Scan for the cell matching the given text and deliver its (x, y) coordinate at center. 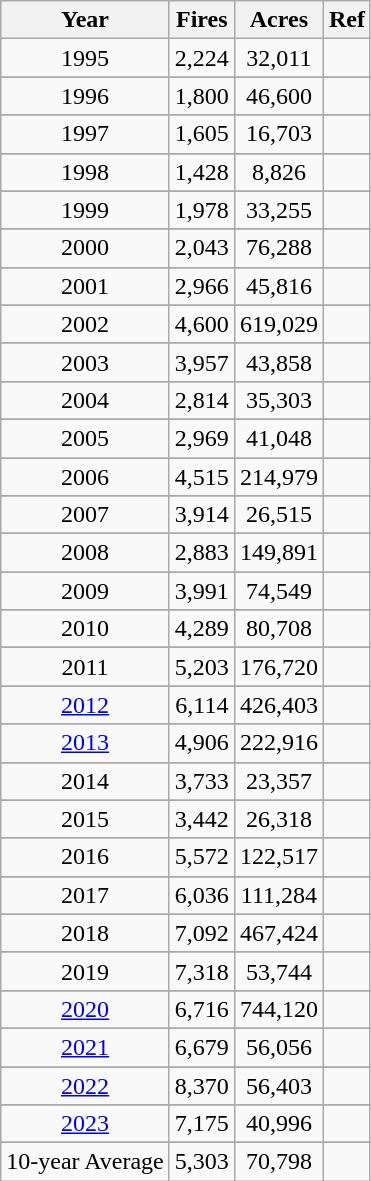
2016 (86, 857)
2020 (86, 1009)
2010 (86, 629)
45,816 (278, 286)
4,906 (202, 743)
43,858 (278, 362)
2006 (86, 477)
122,517 (278, 857)
53,744 (278, 971)
1997 (86, 134)
6,114 (202, 705)
1,978 (202, 210)
23,357 (278, 781)
2000 (86, 248)
Ref (346, 20)
4,289 (202, 629)
8,826 (278, 172)
2002 (86, 324)
744,120 (278, 1009)
Acres (278, 20)
222,916 (278, 743)
70,798 (278, 1162)
176,720 (278, 667)
6,716 (202, 1009)
8,370 (202, 1085)
619,029 (278, 324)
1,800 (202, 96)
3,442 (202, 819)
2015 (86, 819)
2018 (86, 933)
3,957 (202, 362)
76,288 (278, 248)
2012 (86, 705)
Fires (202, 20)
1998 (86, 172)
2,969 (202, 438)
149,891 (278, 553)
1995 (86, 58)
26,515 (278, 515)
2003 (86, 362)
2019 (86, 971)
2,043 (202, 248)
5,203 (202, 667)
2014 (86, 781)
32,011 (278, 58)
2004 (86, 400)
2023 (86, 1124)
2013 (86, 743)
214,979 (278, 477)
1996 (86, 96)
80,708 (278, 629)
2007 (86, 515)
111,284 (278, 895)
16,703 (278, 134)
2021 (86, 1047)
2011 (86, 667)
10-year Average (86, 1162)
2008 (86, 553)
56,403 (278, 1085)
2001 (86, 286)
3,914 (202, 515)
7,175 (202, 1124)
5,572 (202, 857)
2,966 (202, 286)
2022 (86, 1085)
6,036 (202, 895)
33,255 (278, 210)
426,403 (278, 705)
7,092 (202, 933)
5,303 (202, 1162)
1,605 (202, 134)
467,424 (278, 933)
2005 (86, 438)
56,056 (278, 1047)
41,048 (278, 438)
2009 (86, 591)
2,814 (202, 400)
2017 (86, 895)
4,600 (202, 324)
1999 (86, 210)
4,515 (202, 477)
7,318 (202, 971)
46,600 (278, 96)
3,991 (202, 591)
74,549 (278, 591)
26,318 (278, 819)
40,996 (278, 1124)
6,679 (202, 1047)
35,303 (278, 400)
1,428 (202, 172)
2,883 (202, 553)
3,733 (202, 781)
2,224 (202, 58)
Year (86, 20)
